Return the (X, Y) coordinate for the center point of the cell that contains the specified text.  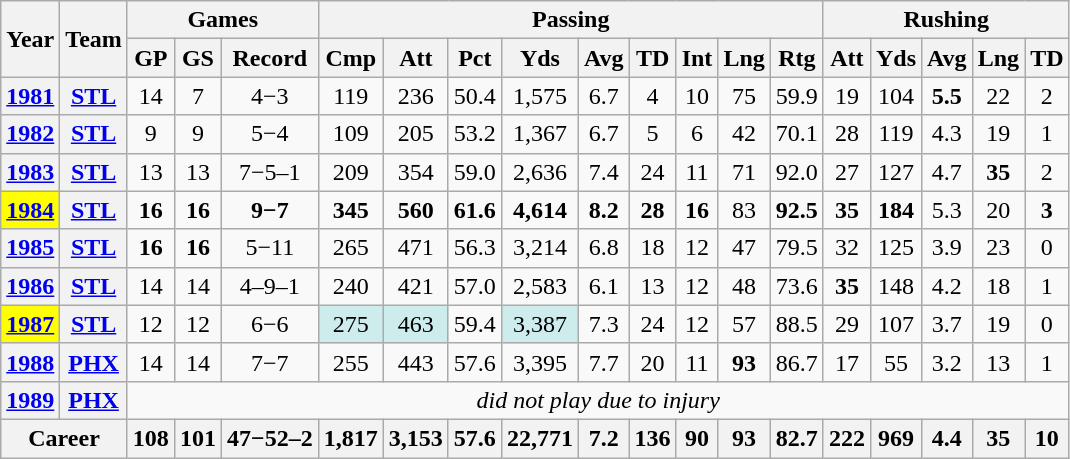
86.7 (796, 362)
5.5 (948, 96)
7.3 (604, 324)
29 (846, 324)
47−52–2 (270, 438)
5.3 (948, 210)
354 (416, 172)
7 (198, 96)
Year (30, 39)
6−6 (270, 324)
136 (652, 438)
59.4 (474, 324)
4–9–1 (270, 286)
1985 (30, 248)
61.6 (474, 210)
did not play due to injury (598, 400)
83 (744, 210)
9−7 (270, 210)
50.4 (474, 96)
125 (896, 248)
32 (846, 248)
79.5 (796, 248)
463 (416, 324)
27 (846, 172)
265 (350, 248)
205 (416, 134)
Pct (474, 58)
59.9 (796, 96)
1,817 (350, 438)
Rtg (796, 58)
Int (697, 58)
47 (744, 248)
1986 (30, 286)
8.2 (604, 210)
3.9 (948, 248)
48 (744, 286)
7.4 (604, 172)
53.2 (474, 134)
184 (896, 210)
127 (896, 172)
90 (697, 438)
75 (744, 96)
222 (846, 438)
17 (846, 362)
Cmp (350, 58)
57 (744, 324)
7−7 (270, 362)
2,583 (540, 286)
Passing (570, 20)
6 (697, 134)
3,214 (540, 248)
92.5 (796, 210)
GP (150, 58)
Games (222, 20)
3.2 (948, 362)
7.2 (604, 438)
4.2 (948, 286)
Team (94, 39)
1,367 (540, 134)
4−3 (270, 96)
1989 (30, 400)
148 (896, 286)
1988 (30, 362)
275 (350, 324)
4 (652, 96)
Record (270, 58)
88.5 (796, 324)
56.3 (474, 248)
1987 (30, 324)
4.7 (948, 172)
82.7 (796, 438)
73.6 (796, 286)
6.1 (604, 286)
101 (198, 438)
108 (150, 438)
GS (198, 58)
3,395 (540, 362)
70.1 (796, 134)
107 (896, 324)
104 (896, 96)
1983 (30, 172)
6.8 (604, 248)
4.4 (948, 438)
1,575 (540, 96)
109 (350, 134)
23 (998, 248)
22,771 (540, 438)
Rushing (946, 20)
1984 (30, 210)
3.7 (948, 324)
5−4 (270, 134)
255 (350, 362)
71 (744, 172)
5 (652, 134)
4,614 (540, 210)
3,153 (416, 438)
5−11 (270, 248)
240 (350, 286)
55 (896, 362)
59.0 (474, 172)
969 (896, 438)
560 (416, 210)
1982 (30, 134)
3,387 (540, 324)
2,636 (540, 172)
92.0 (796, 172)
57.0 (474, 286)
345 (350, 210)
7.7 (604, 362)
22 (998, 96)
3 (1047, 210)
209 (350, 172)
471 (416, 248)
1981 (30, 96)
236 (416, 96)
7−5–1 (270, 172)
4.3 (948, 134)
421 (416, 286)
Career (64, 438)
443 (416, 362)
42 (744, 134)
